Scan for the cell matching the given text and deliver its (X, Y) coordinate at center. 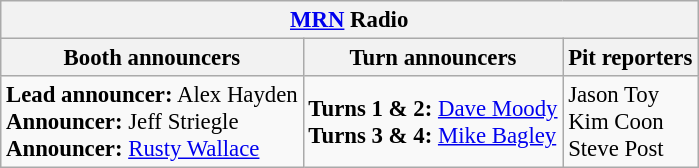
Turns 1 & 2: Dave MoodyTurns 3 & 4: Mike Bagley (433, 122)
MRN Radio (350, 20)
Jason ToyKim CoonSteve Post (630, 122)
Booth announcers (152, 58)
Lead announcer: Alex HaydenAnnouncer: Jeff StriegleAnnouncer: Rusty Wallace (152, 122)
Turn announcers (433, 58)
Pit reporters (630, 58)
